Determine the [X, Y] coordinate at the center of the cell enclosing the given text.  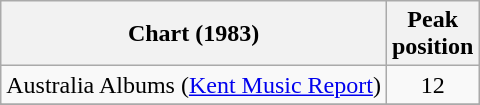
12 [432, 85]
Chart (1983) [194, 34]
Peakposition [432, 34]
Australia Albums (Kent Music Report) [194, 85]
